Return [X, Y] of the center of cell containing provided text 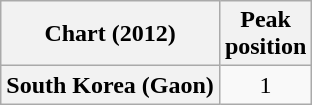
Peakposition [265, 34]
1 [265, 85]
South Korea (Gaon) [110, 85]
Chart (2012) [110, 34]
